Return [X, Y] of the center of cell containing provided text 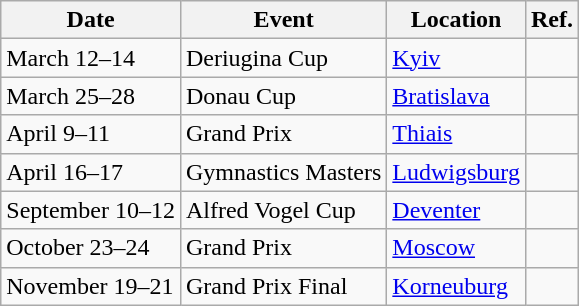
Bratislava [456, 96]
March 12–14 [91, 58]
Ludwigsburg [456, 172]
Kyiv [456, 58]
September 10–12 [91, 210]
Korneuburg [456, 286]
October 23–24 [91, 248]
Gymnastics Masters [283, 172]
November 19–21 [91, 286]
Event [283, 20]
Thiais [456, 134]
Donau Cup [283, 96]
April 16–17 [91, 172]
Deriugina Cup [283, 58]
Ref. [552, 20]
Alfred Vogel Cup [283, 210]
March 25–28 [91, 96]
Location [456, 20]
Deventer [456, 210]
Date [91, 20]
Grand Prix Final [283, 286]
Moscow [456, 248]
April 9–11 [91, 134]
